For the text-containing cell, return its midpoint in (X, Y) coordinate format. 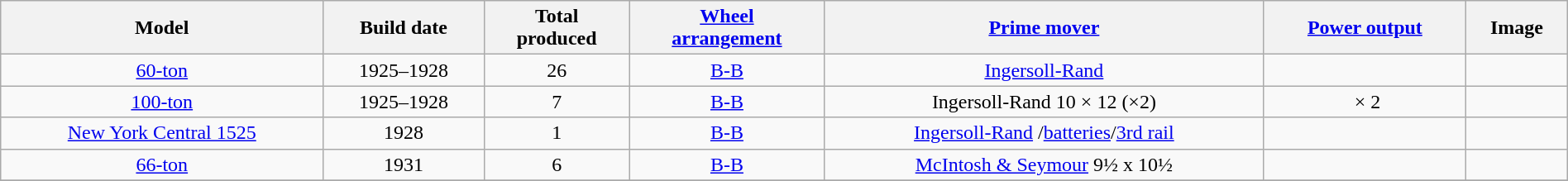
Model (162, 28)
Prime mover (1044, 28)
Wheelarrangement (727, 28)
6 (557, 164)
Ingersoll-Rand (1044, 70)
26 (557, 70)
Build date (404, 28)
Power output (1365, 28)
60-ton (162, 70)
Ingersoll-Rand /batteries/3rd rail (1044, 133)
McIntosh & Seymour 9½ x 10½ (1044, 164)
1 (557, 133)
7 (557, 102)
1928 (404, 133)
× 2 (1365, 102)
100-ton (162, 102)
1931 (404, 164)
Image (1517, 28)
New York Central 1525 (162, 133)
66-ton (162, 164)
Ingersoll-Rand 10 × 12 (×2) (1044, 102)
Totalproduced (557, 28)
